Determine the (X, Y) coordinate at the center of the cell enclosing the given text.  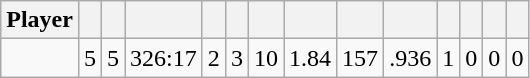
1.84 (310, 58)
3 (236, 58)
1 (448, 58)
.936 (410, 58)
2 (214, 58)
326:17 (164, 58)
Player (40, 20)
157 (360, 58)
10 (266, 58)
